For the text-containing cell, return its midpoint in (X, Y) coordinate format. 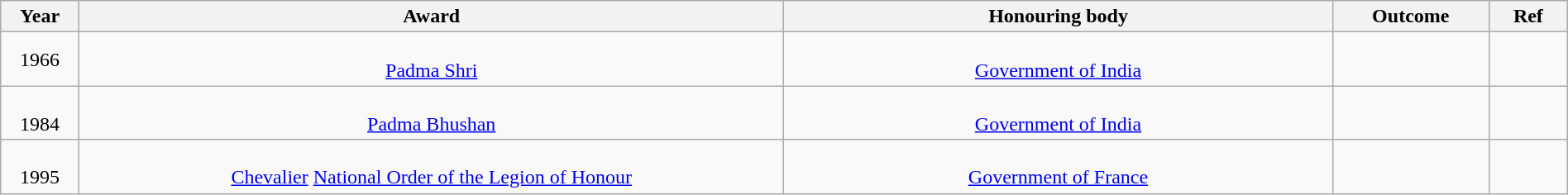
Padma Bhushan (432, 112)
Padma Shri (432, 59)
1984 (40, 112)
1966 (40, 59)
Honouring body (1059, 17)
Year (40, 17)
1995 (40, 167)
Award (432, 17)
Ref (1528, 17)
Government of France (1059, 167)
Outcome (1411, 17)
Chevalier National Order of the Legion of Honour (432, 167)
